Extract the (X, Y) coordinate from the center of the cell holding the provided text.  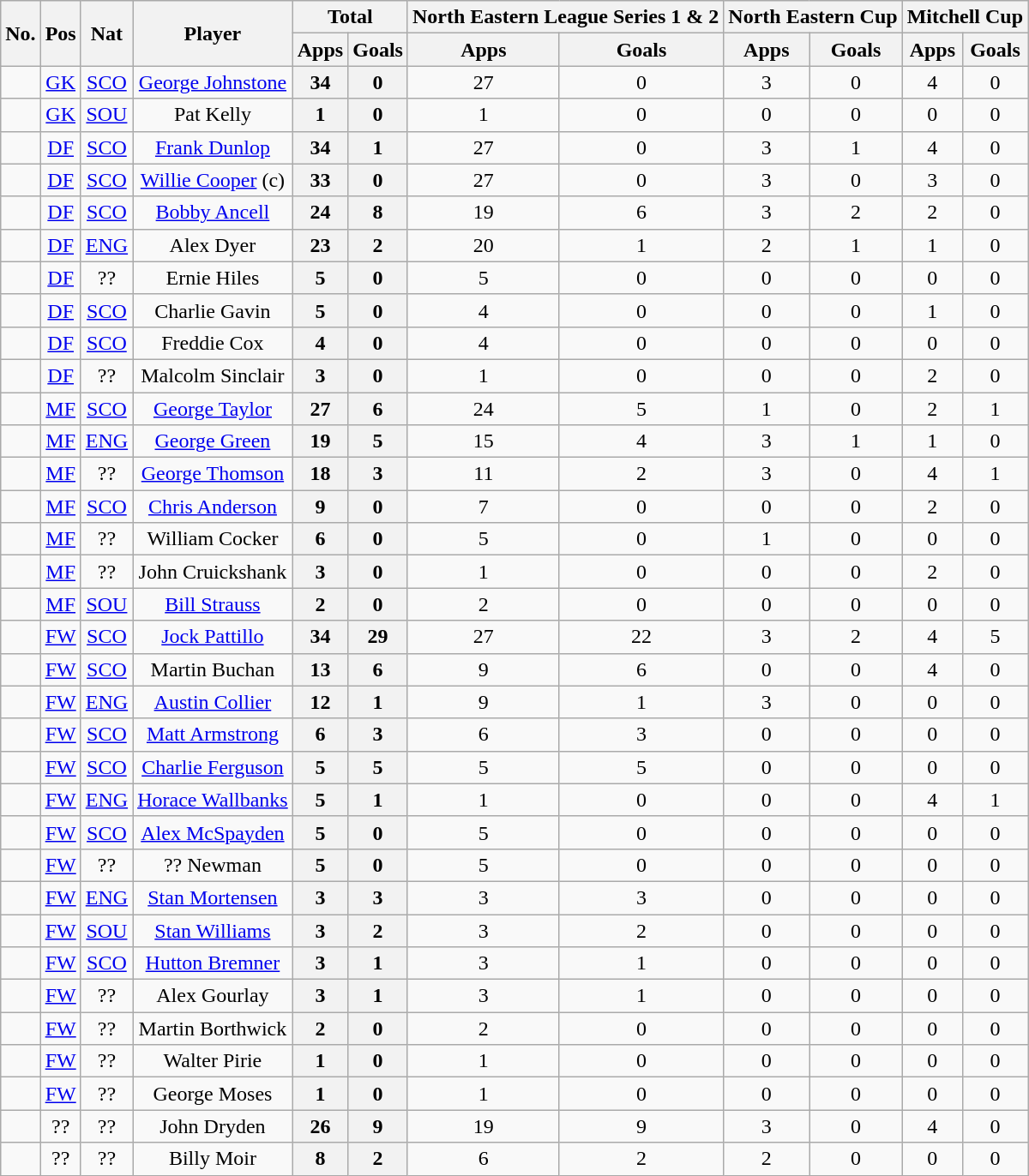
Bobby Ancell (213, 213)
Alex McSpayden (213, 832)
Stan Mortensen (213, 897)
11 (484, 474)
Hutton Bremner (213, 963)
George Green (213, 441)
Martin Borthwick (213, 1029)
Bill Strauss (213, 604)
Malcolm Sinclair (213, 375)
George Thomson (213, 474)
George Moses (213, 1094)
Horace Wallbanks (213, 800)
7 (484, 507)
Willie Cooper (c) (213, 180)
Nat (106, 33)
John Dryden (213, 1126)
23 (320, 245)
Jock Pattillo (213, 637)
Alex Gourlay (213, 996)
29 (378, 637)
Matt Armstrong (213, 735)
Frank Dunlop (213, 147)
Alex Dyer (213, 245)
20 (484, 245)
33 (320, 180)
Charlie Ferguson (213, 767)
Ernie Hiles (213, 278)
Walter Pirie (213, 1061)
Total (350, 17)
John Cruickshank (213, 572)
North Eastern Cup (813, 17)
Freddie Cox (213, 343)
Charlie Gavin (213, 310)
Stan Williams (213, 930)
13 (320, 669)
12 (320, 702)
Mitchell Cup (965, 17)
22 (641, 637)
Austin Collier (213, 702)
?? Newman (213, 865)
18 (320, 474)
No. (21, 33)
Pat Kelly (213, 115)
Martin Buchan (213, 669)
George Johnstone (213, 82)
15 (484, 441)
William Cocker (213, 539)
Billy Moir (213, 1159)
Pos (60, 33)
Player (213, 33)
North Eastern League Series 1 & 2 (565, 17)
26 (320, 1126)
George Taylor (213, 409)
Chris Anderson (213, 507)
